Determine the [X, Y] coordinate at the center of the cell enclosing the given text.  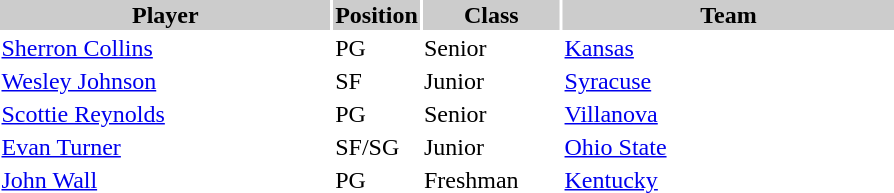
Evan Turner [166, 147]
Player [166, 15]
Kansas [728, 48]
Position [377, 15]
Team [728, 15]
Villanova [728, 114]
Ohio State [728, 147]
Syracuse [728, 81]
Sherron Collins [166, 48]
SF [377, 81]
Scottie Reynolds [166, 114]
Wesley Johnson [166, 81]
SF/SG [377, 147]
Class [491, 15]
